Identify which cell holds the provided text, then report its (x, y) central coordinate. 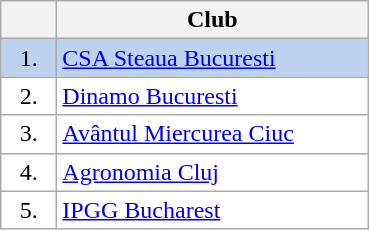
Dinamo Bucuresti (212, 96)
5. (29, 210)
4. (29, 172)
Club (212, 20)
IPGG Bucharest (212, 210)
2. (29, 96)
Avântul Miercurea Ciuc (212, 134)
Agronomia Cluj (212, 172)
1. (29, 58)
3. (29, 134)
CSA Steaua Bucuresti (212, 58)
